Extract the [X, Y] coordinate from the center of the cell holding the provided text.  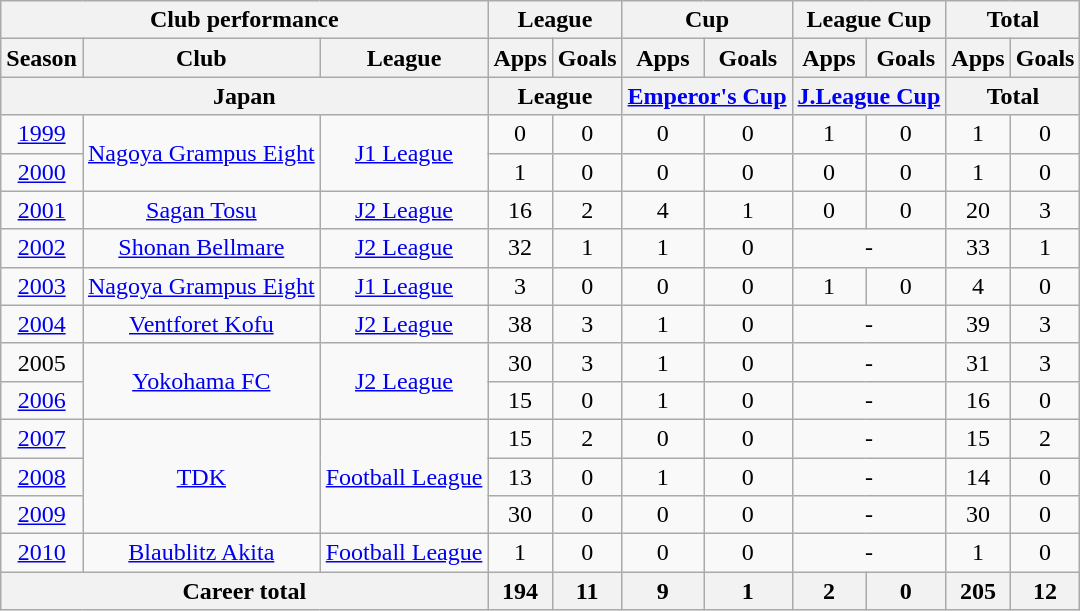
League Cup [869, 20]
2008 [42, 477]
Japan [244, 96]
20 [978, 210]
13 [520, 477]
14 [978, 477]
2002 [42, 248]
9 [663, 591]
Season [42, 58]
1999 [42, 134]
2009 [42, 515]
11 [587, 591]
Shonan Bellmare [201, 248]
Cup [707, 20]
38 [520, 324]
2006 [42, 400]
39 [978, 324]
2000 [42, 172]
Emperor's Cup [707, 96]
2010 [42, 553]
32 [520, 248]
2003 [42, 286]
205 [978, 591]
2004 [42, 324]
Blaublitz Akita [201, 553]
J.League Cup [869, 96]
Yokohama FC [201, 381]
33 [978, 248]
Club performance [244, 20]
12 [1045, 591]
31 [978, 362]
2001 [42, 210]
Club [201, 58]
2005 [42, 362]
Sagan Tosu [201, 210]
Ventforet Kofu [201, 324]
TDK [201, 476]
194 [520, 591]
2007 [42, 438]
Career total [244, 591]
